From the cell containing the given text, extract its center point as (X, Y) coordinate. 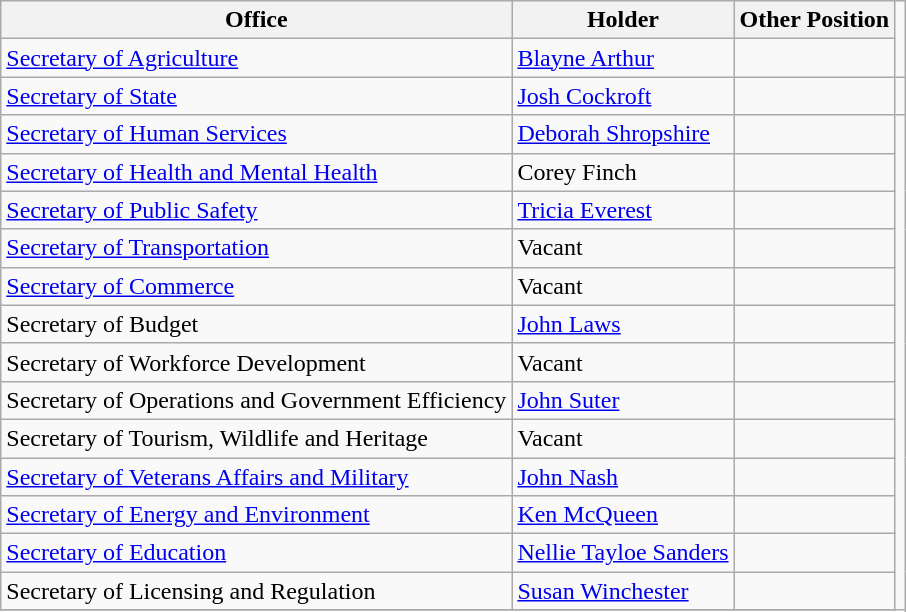
Secretary of Energy and Environment (256, 515)
John Suter (623, 400)
Secretary of Tourism, Wildlife and Heritage (256, 438)
Secretary of Commerce (256, 286)
Secretary of State (256, 96)
Secretary of Public Safety (256, 210)
Josh Cockroft (623, 96)
John Laws (623, 324)
Secretary of Health and Mental Health (256, 172)
Tricia Everest (623, 210)
Susan Winchester (623, 591)
John Nash (623, 477)
Secretary of Agriculture (256, 58)
Office (256, 20)
Nellie Tayloe Sanders (623, 553)
Blayne Arthur (623, 58)
Secretary of Budget (256, 324)
Deborah Shropshire (623, 134)
Secretary of Licensing and Regulation (256, 591)
Holder (623, 20)
Secretary of Transportation (256, 248)
Secretary of Human Services (256, 134)
Secretary of Education (256, 553)
Ken McQueen (623, 515)
Secretary of Workforce Development (256, 362)
Secretary of Operations and Government Efficiency (256, 400)
Corey Finch (623, 172)
Secretary of Veterans Affairs and Military (256, 477)
Other Position (814, 20)
